Search for the cell housing the specified text and yield its [X, Y] center coordinate. 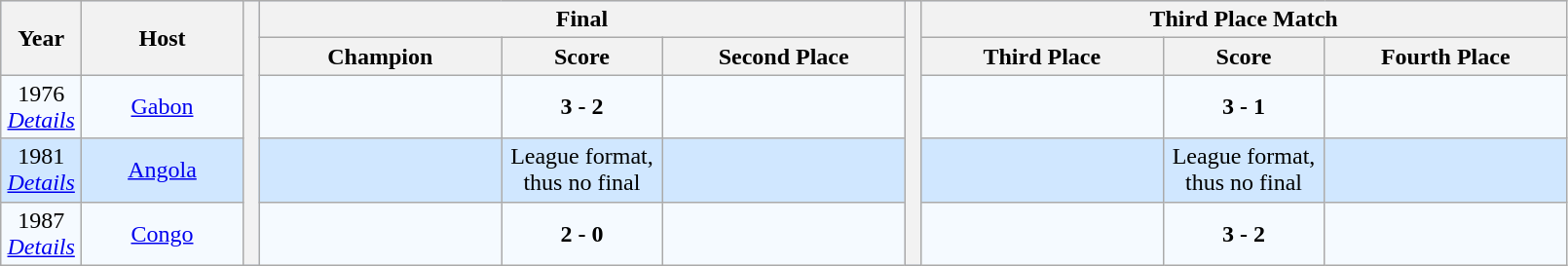
3 - 1 [1244, 107]
Host [163, 38]
Third Place [1042, 57]
Fourth Place [1445, 57]
Third Place Match [1245, 19]
1976Details [41, 107]
Congo [163, 234]
Final [582, 19]
Year [41, 38]
1987Details [41, 234]
Angola [163, 170]
Second Place [783, 57]
Champion [380, 57]
Gabon [163, 107]
2 - 0 [582, 234]
1981Details [41, 170]
